Pinpoint the cell where the given text exists, returning its (x, y) midpoint coordinate. 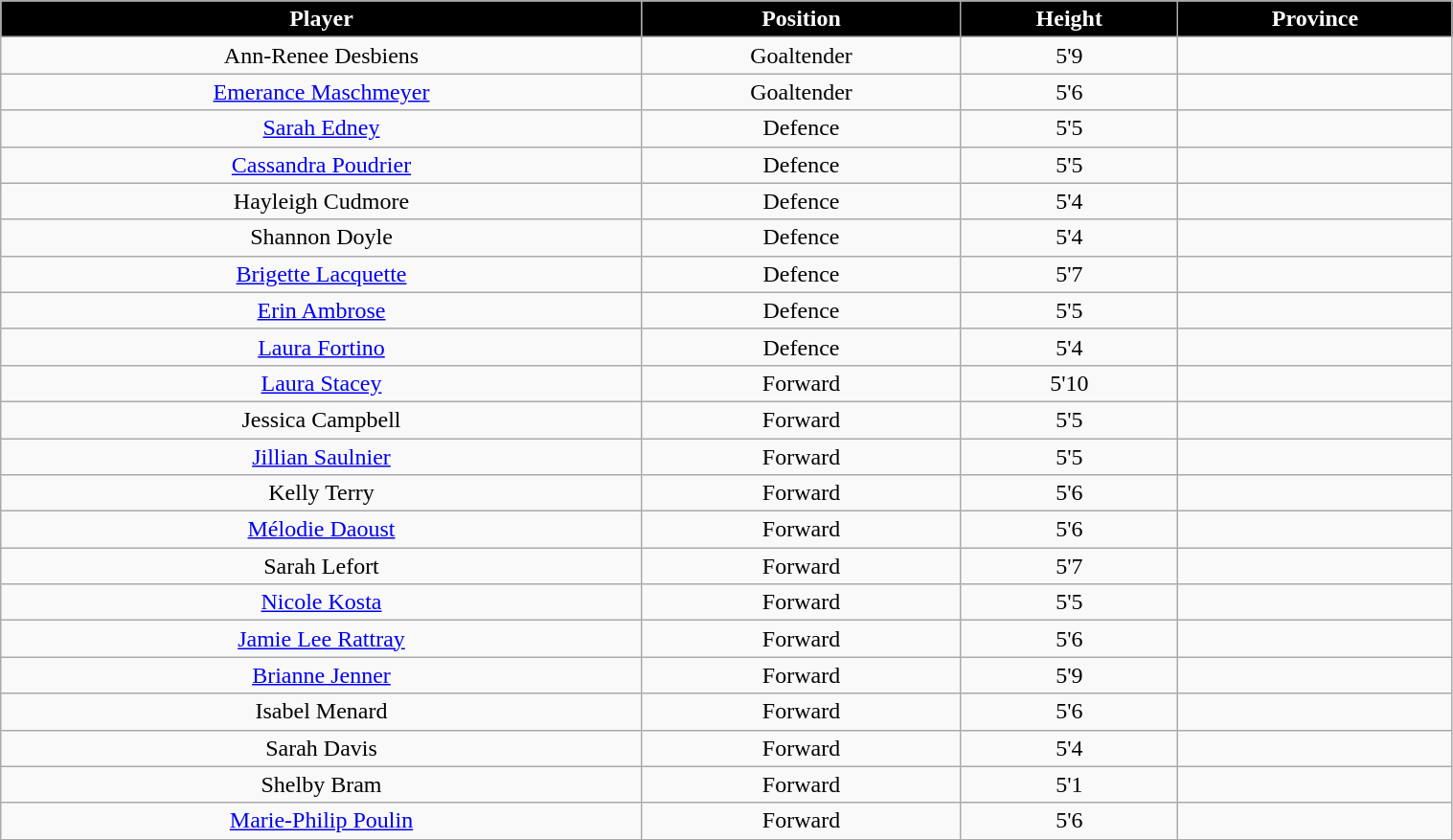
Sarah Lefort (322, 566)
Marie-Philip Poulin (322, 821)
Brigette Lacquette (322, 274)
Sarah Davis (322, 748)
Emerance Maschmeyer (322, 92)
Kelly Terry (322, 493)
Height (1069, 19)
Laura Fortino (322, 347)
Ann-Renee Desbiens (322, 56)
Jessica Campbell (322, 420)
Jamie Lee Rattray (322, 639)
Isabel Menard (322, 712)
Position (801, 19)
Sarah Edney (322, 128)
Shelby Bram (322, 784)
Jillian Saulnier (322, 457)
Player (322, 19)
Cassandra Poudrier (322, 165)
Mélodie Daoust (322, 530)
Laura Stacey (322, 383)
5'1 (1069, 784)
Shannon Doyle (322, 238)
Province (1315, 19)
Nicole Kosta (322, 602)
5'10 (1069, 383)
Brianne Jenner (322, 675)
Erin Ambrose (322, 310)
Hayleigh Cudmore (322, 201)
